Detect which cell encompasses the target text, then output its [x, y] center coordinate. 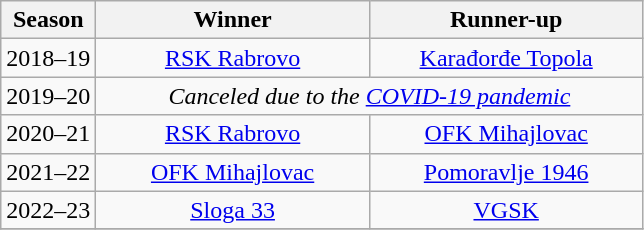
2021–22 [48, 172]
Runner-up [506, 20]
2022–23 [48, 210]
Canceled due to the COVID-19 pandemic [370, 96]
VGSK [506, 210]
2018–19 [48, 58]
Karađorđe Topola [506, 58]
Sloga 33 [233, 210]
2020–21 [48, 134]
2019–20 [48, 96]
Season [48, 20]
Winner [233, 20]
Pomoravlje 1946 [506, 172]
